Capture the cell that displays the provided text and extract its (x, y) central coordinate. 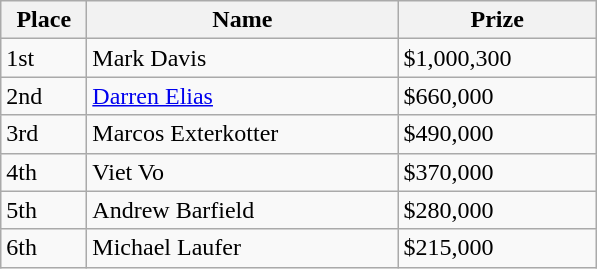
Marcos Exterkotter (242, 134)
Mark Davis (242, 58)
Place (44, 20)
3rd (44, 134)
$215,000 (498, 248)
4th (44, 172)
1st (44, 58)
$490,000 (498, 134)
$280,000 (498, 210)
Darren Elias (242, 96)
$660,000 (498, 96)
Name (242, 20)
6th (44, 248)
2nd (44, 96)
Viet Vo (242, 172)
Prize (498, 20)
5th (44, 210)
Michael Laufer (242, 248)
Andrew Barfield (242, 210)
$370,000 (498, 172)
$1,000,300 (498, 58)
